Return [X, Y] of the center of cell containing provided text 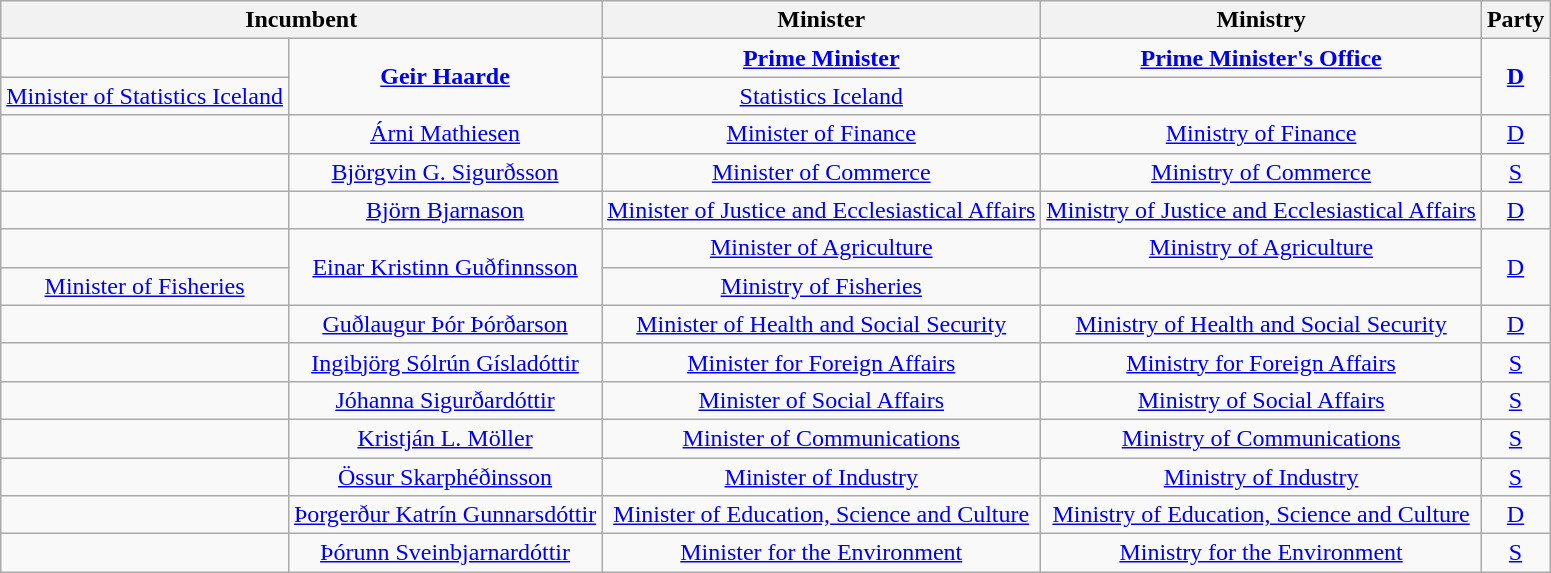
Prime Minister's Office [1262, 58]
Minister of Statistics Iceland [145, 96]
Minister for the Environment [822, 553]
Minister of Social Affairs [822, 400]
Ministry of Finance [1262, 134]
Ministry of Social Affairs [1262, 400]
Minister of Industry [822, 477]
Minister of Finance [822, 134]
Minister of Education, Science and Culture [822, 515]
Ministry of Justice and Ecclesiastical Affairs [1262, 210]
Ministry for Foreign Affairs [1262, 362]
Prime Minister [822, 58]
Ministry [1262, 20]
Björn Bjarnason [444, 210]
Þórunn Sveinbjarnardóttir [444, 553]
Statistics Iceland [822, 96]
Minister for Foreign Affairs [822, 362]
Ministry of Education, Science and Culture [1262, 515]
Minister [822, 20]
Guðlaugur Þór Þórðarson [444, 324]
Þorgerður Katrín Gunnarsdóttir [444, 515]
Minister of Fisheries [145, 286]
Minister of Justice and Ecclesiastical Affairs [822, 210]
Jóhanna Sigurðardóttir [444, 400]
Minister of Commerce [822, 172]
Minister of Communications [822, 438]
Incumbent [302, 20]
Ministry for the Environment [1262, 553]
Minister of Agriculture [822, 248]
Ministry of Agriculture [1262, 248]
Ingibjörg Sólrún Gísladóttir [444, 362]
Einar Kristinn Guðfinnsson [444, 267]
Kristján L. Möller [444, 438]
Minister of Health and Social Security [822, 324]
Geir Haarde [444, 77]
Björgvin G. Sigurðsson [444, 172]
Árni Mathiesen [444, 134]
Party [1515, 20]
Ministry of Commerce [1262, 172]
Össur Skarphéðinsson [444, 477]
Ministry of Health and Social Security [1262, 324]
Ministry of Industry [1262, 477]
Ministry of Fisheries [822, 286]
Ministry of Communications [1262, 438]
